Find where the given text appears and provide that cell's center as (x, y) coordinate. 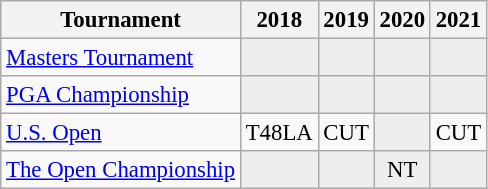
The Open Championship (121, 170)
PGA Championship (121, 95)
Tournament (121, 20)
2018 (279, 20)
T48LA (279, 133)
Masters Tournament (121, 58)
U.S. Open (121, 133)
2021 (458, 20)
NT (402, 170)
2020 (402, 20)
2019 (346, 20)
